Locate the cell with the specified text and output its (x, y) center coordinate. 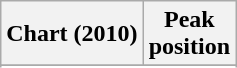
Peakposition (189, 34)
Chart (2010) (72, 34)
